Determine the [x, y] coordinate at the center of the cell enclosing the given text.  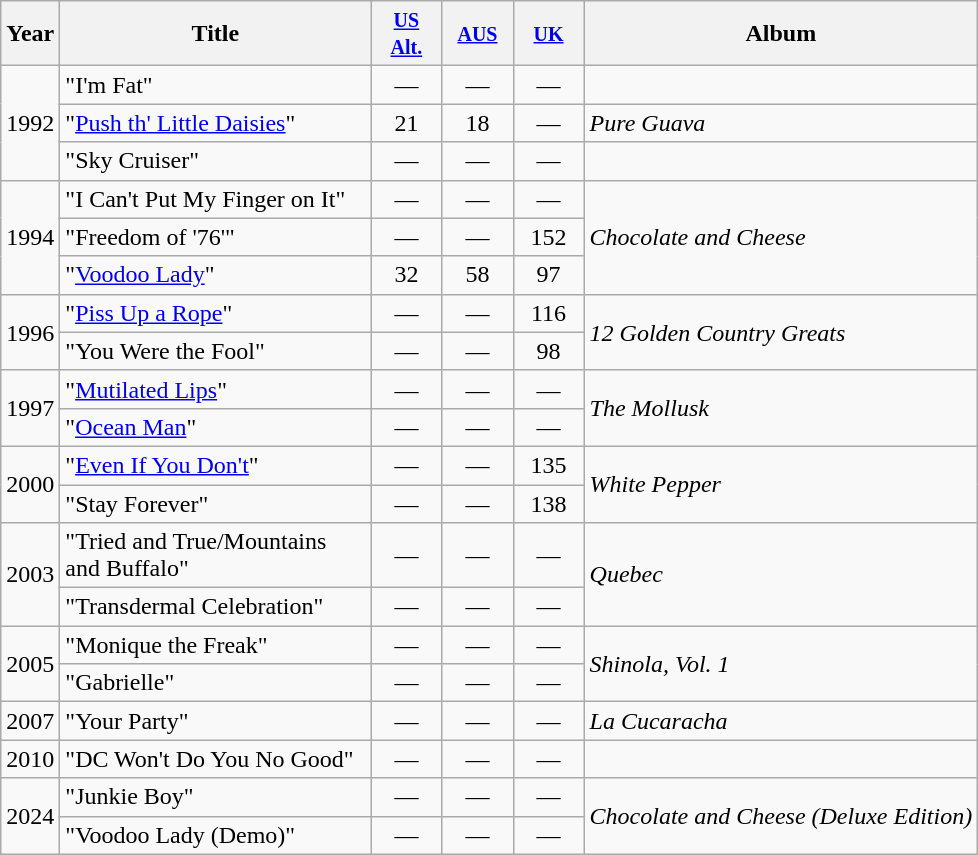
"Gabrielle" [216, 683]
"Push th' Little Daisies" [216, 123]
Title [216, 34]
UK [548, 34]
"Mutilated Lips" [216, 389]
"Freedom of '76'" [216, 237]
AUS [478, 34]
"DC Won't Do You No Good" [216, 759]
Shinola, Vol. 1 [781, 664]
"I Can't Put My Finger on It" [216, 199]
2007 [30, 721]
1997 [30, 408]
12 Golden Country Greats [781, 332]
2024 [30, 816]
Quebec [781, 574]
"Transdermal Celebration" [216, 607]
La Cucaracha [781, 721]
2010 [30, 759]
"Ocean Man" [216, 427]
97 [548, 275]
1992 [30, 123]
White Pepper [781, 484]
"Stay Forever" [216, 503]
"Tried and True/Mountains and Buffalo" [216, 556]
"Voodoo Lady (Demo)" [216, 835]
"Junkie Boy" [216, 797]
Year [30, 34]
"I'm Fat" [216, 85]
Pure Guava [781, 123]
2000 [30, 484]
1996 [30, 332]
138 [548, 503]
"Piss Up a Rope" [216, 313]
Album [781, 34]
2005 [30, 664]
32 [406, 275]
The Mollusk [781, 408]
"Even If You Don't" [216, 465]
21 [406, 123]
Chocolate and Cheese [781, 237]
152 [548, 237]
Chocolate and Cheese (Deluxe Edition) [781, 816]
"Your Party" [216, 721]
"Monique the Freak" [216, 645]
"You Were the Fool" [216, 351]
"Voodoo Lady" [216, 275]
"Sky Cruiser" [216, 161]
58 [478, 275]
2003 [30, 574]
1994 [30, 237]
98 [548, 351]
116 [548, 313]
USAlt. [406, 34]
18 [478, 123]
135 [548, 465]
